Output the (X, Y) coordinate of the center of the cell containing the given text.  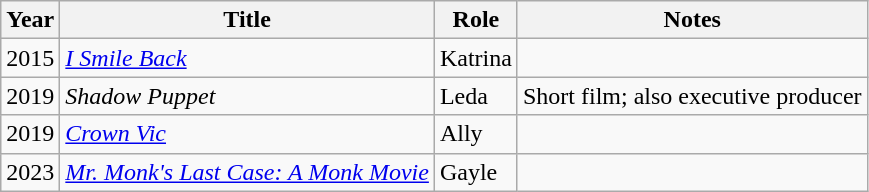
I Smile Back (248, 58)
Leda (476, 96)
Shadow Puppet (248, 96)
Role (476, 20)
Notes (692, 20)
2023 (30, 172)
Title (248, 20)
2015 (30, 58)
Gayle (476, 172)
Ally (476, 134)
Short film; also executive producer (692, 96)
Mr. Monk's Last Case: A Monk Movie (248, 172)
Katrina (476, 58)
Year (30, 20)
Crown Vic (248, 134)
